Extract the [X, Y] coordinate from the center of the cell holding the provided text.  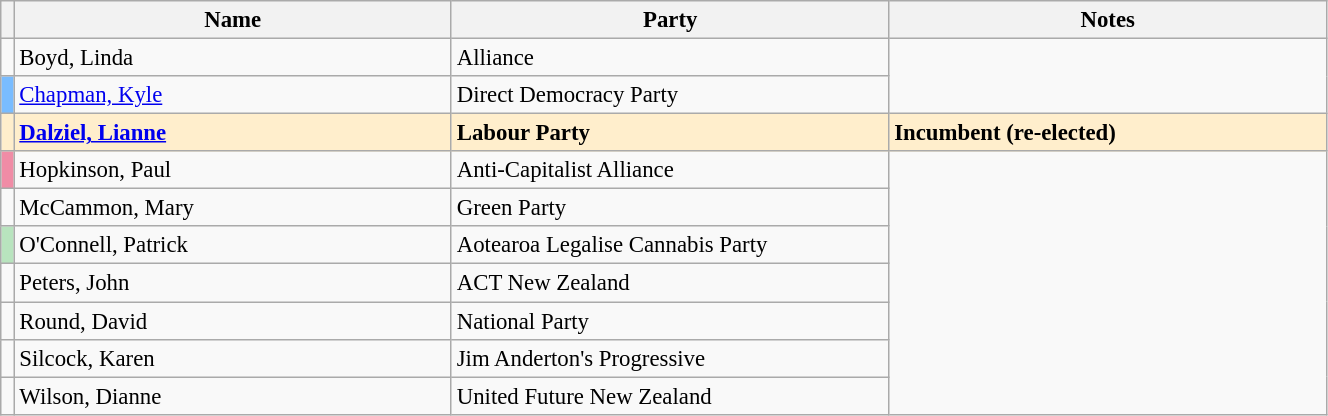
McCammon, Mary [232, 208]
Labour Party [670, 133]
Party [670, 20]
Name [232, 20]
Chapman, Kyle [232, 95]
Silcock, Karen [232, 358]
Hopkinson, Paul [232, 170]
Green Party [670, 208]
Peters, John [232, 283]
National Party [670, 321]
Direct Democracy Party [670, 95]
Aotearoa Legalise Cannabis Party [670, 245]
Boyd, Linda [232, 58]
Jim Anderton's Progressive [670, 358]
United Future New Zealand [670, 396]
Alliance [670, 58]
Dalziel, Lianne [232, 133]
Round, David [232, 321]
Incumbent (re-elected) [1108, 133]
Anti-Capitalist Alliance [670, 170]
ACT New Zealand [670, 283]
Wilson, Dianne [232, 396]
O'Connell, Patrick [232, 245]
Notes [1108, 20]
